Pinpoint the cell where the given text exists, returning its [x, y] midpoint coordinate. 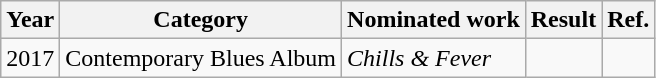
Category [201, 20]
2017 [30, 58]
Year [30, 20]
Result [563, 20]
Nominated work [434, 20]
Ref. [628, 20]
Contemporary Blues Album [201, 58]
Chills & Fever [434, 58]
